Search for the cell housing the specified text and yield its (x, y) center coordinate. 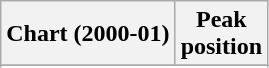
Chart (2000-01) (88, 34)
Peakposition (221, 34)
